Output the (X, Y) coordinate of the center of the cell containing the given text.  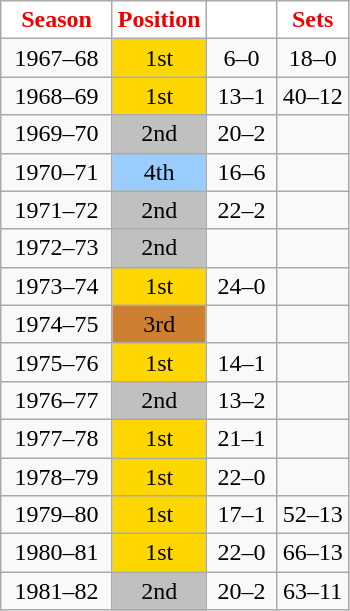
Sets (312, 20)
16–6 (242, 172)
1969–70 (57, 134)
52–13 (312, 515)
1980–81 (57, 553)
3rd (159, 324)
24–0 (242, 286)
Position (159, 20)
1972–73 (57, 248)
22–2 (242, 210)
1981–82 (57, 591)
1970–71 (57, 172)
14–1 (242, 362)
66–13 (312, 553)
6–0 (242, 58)
1973–74 (57, 286)
1979–80 (57, 515)
40–12 (312, 96)
Season (57, 20)
21–1 (242, 438)
1968–69 (57, 96)
63–11 (312, 591)
1974–75 (57, 324)
1967–68 (57, 58)
1975–76 (57, 362)
1977–78 (57, 438)
13–2 (242, 400)
18–0 (312, 58)
4th (159, 172)
1978–79 (57, 477)
13–1 (242, 96)
1971–72 (57, 210)
17–1 (242, 515)
1976–77 (57, 400)
